Scan for the cell matching the given text and deliver its [X, Y] coordinate at center. 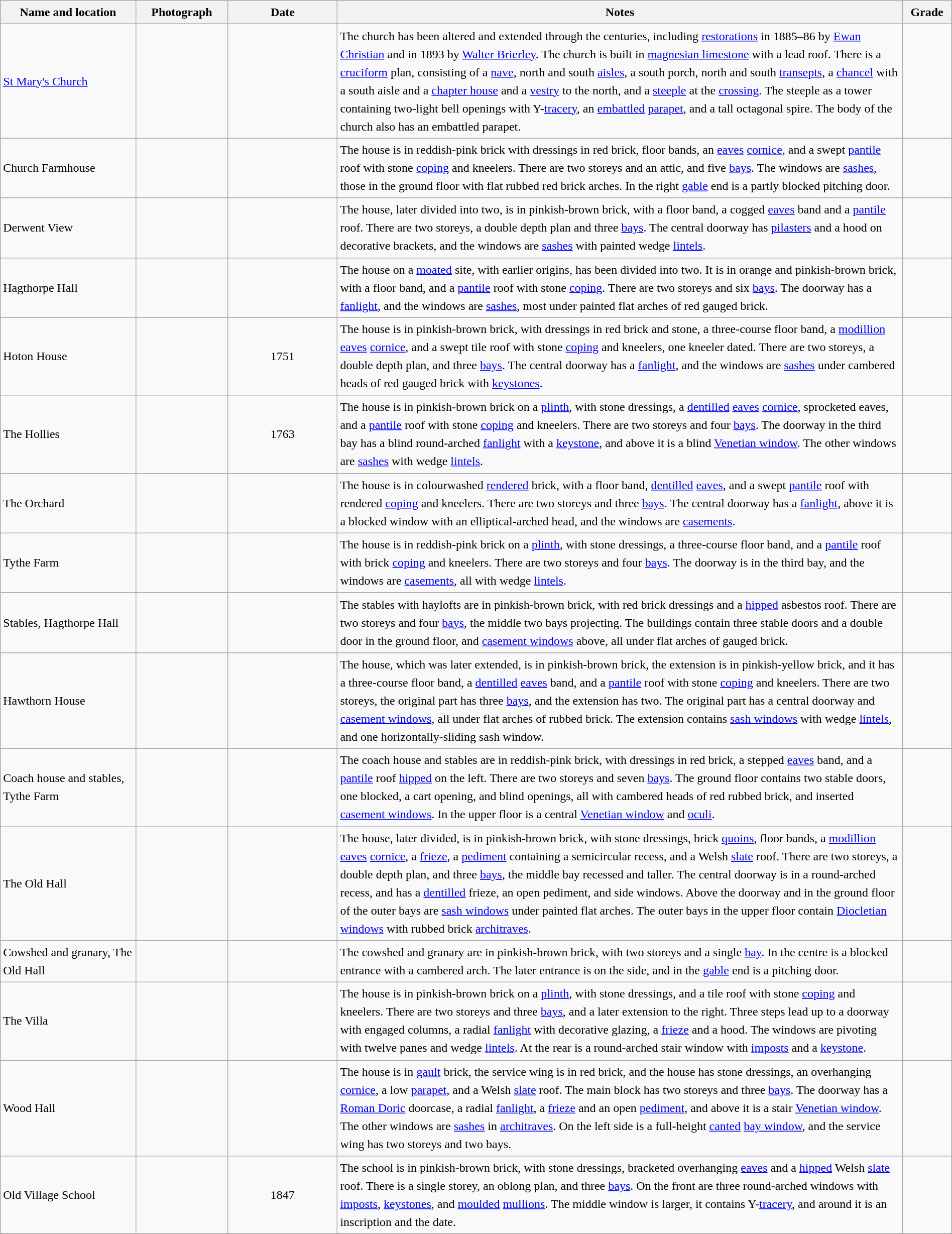
1751 [283, 357]
1763 [283, 434]
Photograph [182, 12]
Church Farmhouse [68, 168]
Derwent View [68, 228]
Coach house and stables,Tythe Farm [68, 788]
The Orchard [68, 503]
Hoton House [68, 357]
Grade [927, 12]
St Mary's Church [68, 81]
Hawthorn House [68, 700]
Cowshed and granary, The Old Hall [68, 961]
1847 [283, 1195]
The Old Hall [68, 884]
The Villa [68, 1022]
Notes [620, 12]
Old Village School [68, 1195]
Stables, Hagthorpe Hall [68, 623]
Hagthorpe Hall [68, 287]
Name and location [68, 12]
Wood Hall [68, 1108]
Tythe Farm [68, 563]
The Hollies [68, 434]
Date [283, 12]
